Identify which cell holds the provided text, then report its [X, Y] central coordinate. 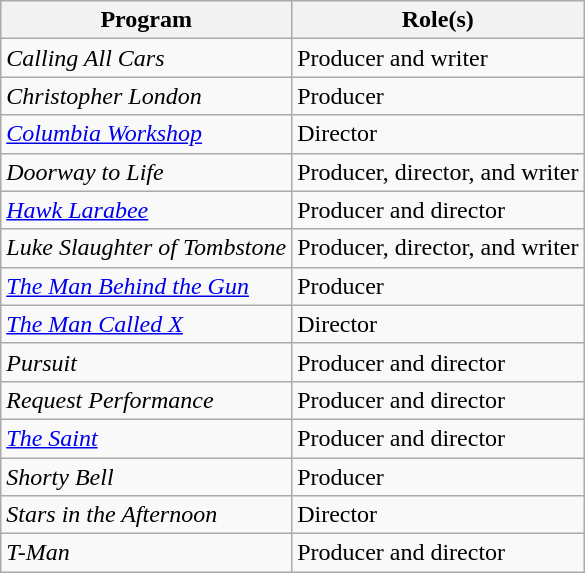
Producer and writer [438, 58]
Program [146, 20]
T-Man [146, 553]
The Man Called X [146, 324]
Shorty Bell [146, 477]
Role(s) [438, 20]
Request Performance [146, 400]
Luke Slaughter of Tombstone [146, 248]
Christopher London [146, 96]
Stars in the Afternoon [146, 515]
Hawk Larabee [146, 210]
The Man Behind the Gun [146, 286]
Calling All Cars [146, 58]
Columbia Workshop [146, 134]
The Saint [146, 438]
Pursuit [146, 362]
Doorway to Life [146, 172]
